Find where the given text appears and provide that cell's center as (X, Y) coordinate. 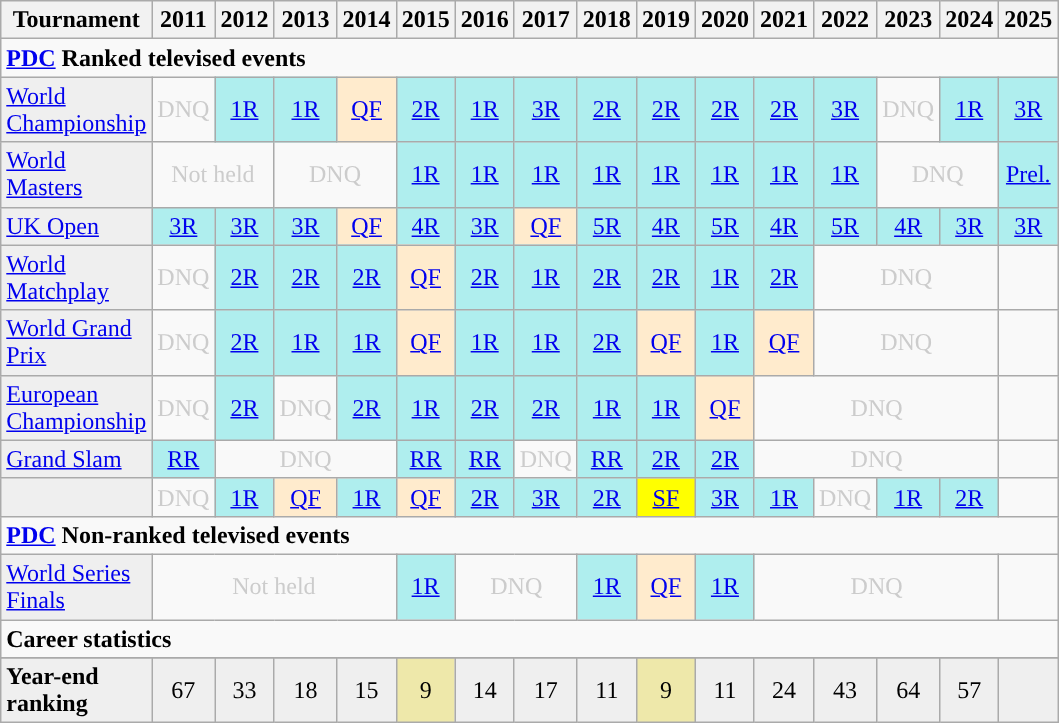
2016 (484, 20)
67 (184, 690)
2021 (784, 20)
2011 (184, 20)
World Grand Prix (76, 342)
PDC Non-ranked televised events (530, 535)
Prel. (1028, 174)
2015 (426, 20)
UK Open (76, 226)
18 (306, 690)
57 (970, 690)
2014 (366, 20)
PDC Ranked televised events (530, 58)
2025 (1028, 20)
European Championship (76, 408)
World Masters (76, 174)
2019 (666, 20)
SF (666, 497)
Career statistics (530, 639)
Year-end ranking (76, 690)
14 (484, 690)
2023 (908, 20)
2018 (606, 20)
World Series Finals (76, 586)
2020 (724, 20)
2022 (846, 20)
World Championship (76, 110)
17 (546, 690)
2013 (306, 20)
2012 (244, 20)
2017 (546, 20)
2024 (970, 20)
Tournament (76, 20)
43 (846, 690)
64 (908, 690)
33 (244, 690)
15 (366, 690)
Grand Slam (76, 459)
24 (784, 690)
World Matchplay (76, 278)
